Determine the (X, Y) coordinate at the center of the cell enclosing the given text.  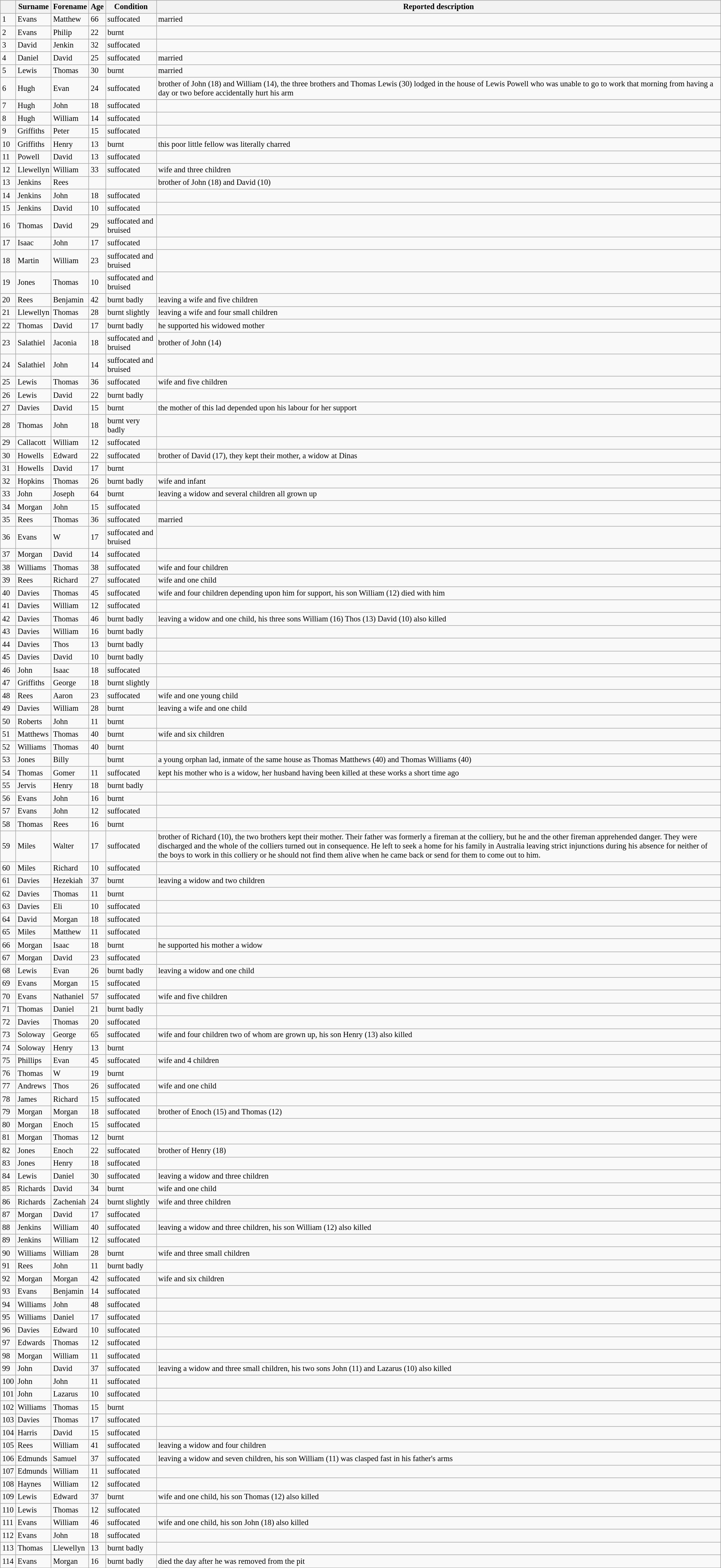
Matthews (33, 734)
73 (8, 1035)
92 (8, 1279)
51 (8, 734)
Surname (33, 6)
82 (8, 1150)
wife and 4 children (438, 1061)
8 (8, 118)
75 (8, 1061)
4 (8, 58)
7 (8, 106)
leaving a widow and one child, his three sons William (16) Thos (13) David (10) also killed (438, 619)
114 (8, 1561)
47 (8, 683)
wife and one child, his son John (18) also killed (438, 1523)
104 (8, 1433)
86 (8, 1202)
Reported description (438, 6)
77 (8, 1086)
Aaron (70, 696)
105 (8, 1446)
90 (8, 1253)
78 (8, 1099)
leaving a wife and five children (438, 300)
83 (8, 1163)
he supported his widowed mother (438, 326)
the mother of this lad depended upon his labour for her support (438, 408)
61 (8, 881)
3 (8, 45)
Andrews (33, 1086)
leaving a widow and one child (438, 971)
kept his mother who is a widow, her husband having been killed at these works a short time ago (438, 773)
63 (8, 907)
35 (8, 520)
Callacott (33, 443)
Haynes (33, 1484)
62 (8, 894)
this poor little fellow was literally charred (438, 144)
60 (8, 868)
Hopkins (33, 481)
leaving a widow and seven children, his son William (11) was clasped fast in his father's arms (438, 1458)
leaving a widow and two children (438, 881)
Jenkin (70, 45)
burnt very badly (131, 426)
a young orphan lad, inmate of the same house as Thomas Matthews (40) and Thomas Williams (40) (438, 760)
101 (8, 1394)
Jaconia (70, 343)
Nathaniel (70, 996)
67 (8, 958)
39 (8, 580)
1 (8, 19)
94 (8, 1304)
113 (8, 1548)
50 (8, 721)
108 (8, 1484)
leaving a widow and three small children, his two sons John (11) and Lazarus (10) also killed (438, 1369)
49 (8, 709)
wife and one young child (438, 696)
Lazarus (70, 1394)
109 (8, 1497)
44 (8, 645)
Jervis (33, 786)
53 (8, 760)
107 (8, 1471)
Roberts (33, 721)
111 (8, 1523)
69 (8, 983)
leaving a widow and three children, his son William (12) also killed (438, 1227)
leaving a widow and three children (438, 1176)
6 (8, 88)
wife and three small children (438, 1253)
5 (8, 71)
81 (8, 1137)
80 (8, 1125)
98 (8, 1356)
brother of Enoch (15) and Thomas (12) (438, 1112)
55 (8, 786)
103 (8, 1420)
Eli (70, 907)
died the day after he was removed from the pit (438, 1561)
he supported his mother a widow (438, 945)
wife and four children depending upon him for support, his son William (12) died with him (438, 593)
leaving a wife and four small children (438, 313)
leaving a widow and several children all grown up (438, 494)
Peter (70, 131)
72 (8, 1022)
Billy (70, 760)
wife and infant (438, 481)
96 (8, 1330)
99 (8, 1369)
James (33, 1099)
54 (8, 773)
wife and four children two of whom are grown up, his son Henry (13) also killed (438, 1035)
Harris (33, 1433)
88 (8, 1227)
52 (8, 747)
Samuel (70, 1458)
Powell (33, 157)
Zacheniah (70, 1202)
31 (8, 469)
2 (8, 32)
Hezekiah (70, 881)
74 (8, 1048)
Martin (33, 261)
106 (8, 1458)
Phillips (33, 1061)
Gomer (70, 773)
Philip (70, 32)
95 (8, 1317)
89 (8, 1240)
110 (8, 1510)
84 (8, 1176)
87 (8, 1215)
76 (8, 1074)
68 (8, 971)
71 (8, 1009)
79 (8, 1112)
85 (8, 1189)
43 (8, 632)
Age (97, 6)
70 (8, 996)
100 (8, 1382)
brother of David (17), they kept their mother, a widow at Dinas (438, 456)
58 (8, 824)
91 (8, 1266)
97 (8, 1343)
brother of John (14) (438, 343)
93 (8, 1292)
wife and one child, his son Thomas (12) also killed (438, 1497)
112 (8, 1535)
brother of John (18) and David (10) (438, 183)
leaving a widow and four children (438, 1446)
brother of Henry (18) (438, 1150)
Forename (70, 6)
wife and four children (438, 567)
Walter (70, 846)
59 (8, 846)
leaving a wife and one child (438, 709)
9 (8, 131)
56 (8, 798)
102 (8, 1407)
Condition (131, 6)
Joseph (70, 494)
Edwards (33, 1343)
